Extract the (x, y) coordinate from the center of the cell holding the provided text.  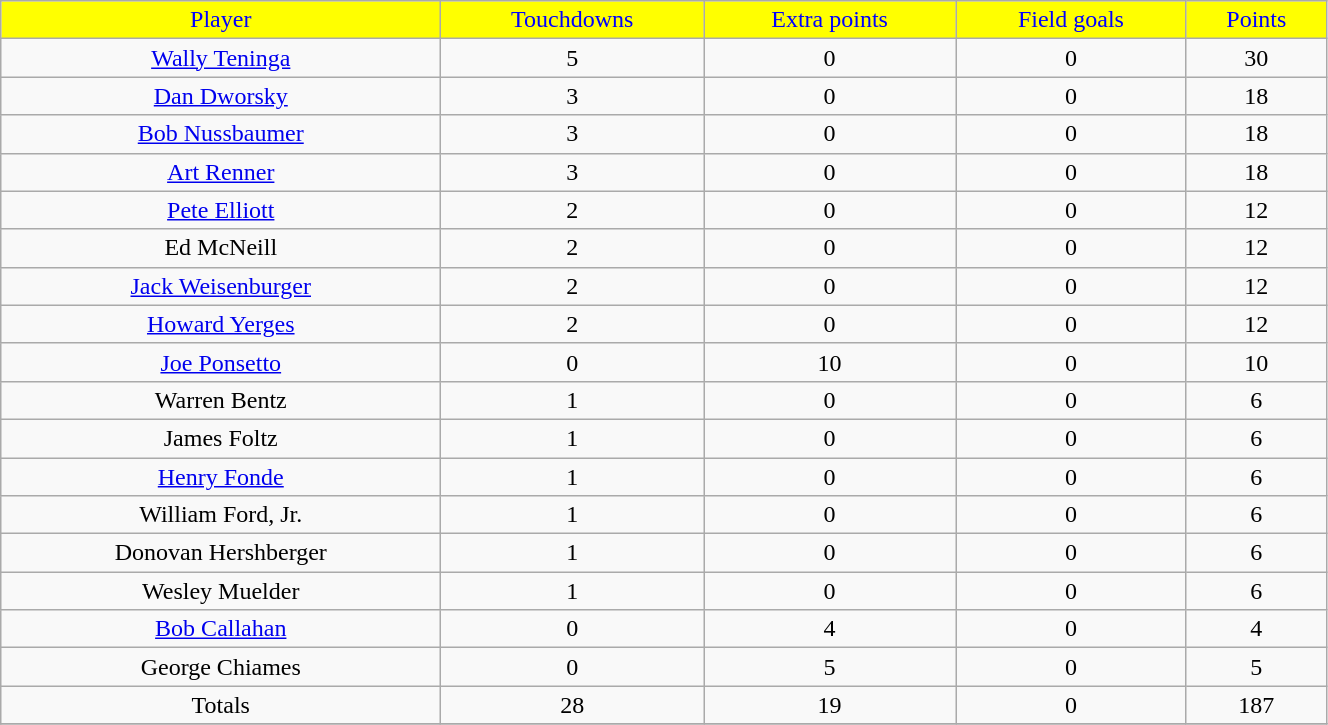
Donovan Hershberger (221, 553)
Wesley Muelder (221, 591)
Totals (221, 705)
19 (830, 705)
Bob Callahan (221, 629)
Warren Bentz (221, 400)
Henry Fonde (221, 477)
187 (1256, 705)
Bob Nussbaumer (221, 134)
28 (572, 705)
Pete Elliott (221, 210)
Extra points (830, 20)
Player (221, 20)
Points (1256, 20)
Ed McNeill (221, 248)
Joe Ponsetto (221, 362)
Dan Dworsky (221, 96)
Wally Teninga (221, 58)
Touchdowns (572, 20)
30 (1256, 58)
Jack Weisenburger (221, 286)
James Foltz (221, 438)
Field goals (1072, 20)
Art Renner (221, 172)
George Chiames (221, 667)
Howard Yerges (221, 324)
William Ford, Jr. (221, 515)
